Locate the cell with the specified text and output its (x, y) center coordinate. 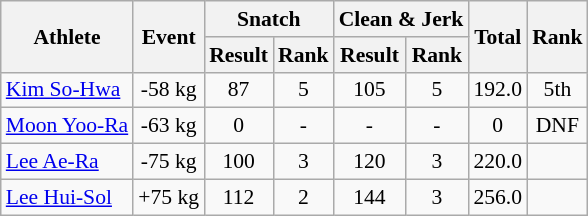
220.0 (498, 162)
144 (370, 197)
-75 kg (168, 162)
DNF (558, 126)
192.0 (498, 90)
100 (238, 162)
Athlete (67, 36)
2 (304, 197)
Snatch (268, 19)
256.0 (498, 197)
Lee Hui-Sol (67, 197)
5th (558, 90)
+75 kg (168, 197)
Event (168, 36)
87 (238, 90)
105 (370, 90)
120 (370, 162)
Lee Ae-Ra (67, 162)
Kim So-Hwa (67, 90)
-63 kg (168, 126)
Clean & Jerk (402, 19)
-58 kg (168, 90)
Moon Yoo-Ra (67, 126)
112 (238, 197)
Total (498, 36)
